From the cell containing the given text, extract its center point as (X, Y) coordinate. 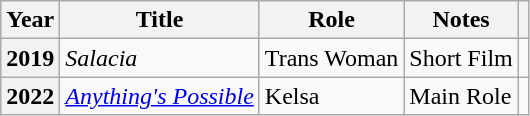
Short Film (461, 58)
Trans Woman (331, 58)
Notes (461, 20)
Anything's Possible (160, 96)
Year (30, 20)
Kelsa (331, 96)
Role (331, 20)
Title (160, 20)
2022 (30, 96)
2019 (30, 58)
Salacia (160, 58)
Main Role (461, 96)
